Identify which cell holds the provided text, then report its [x, y] central coordinate. 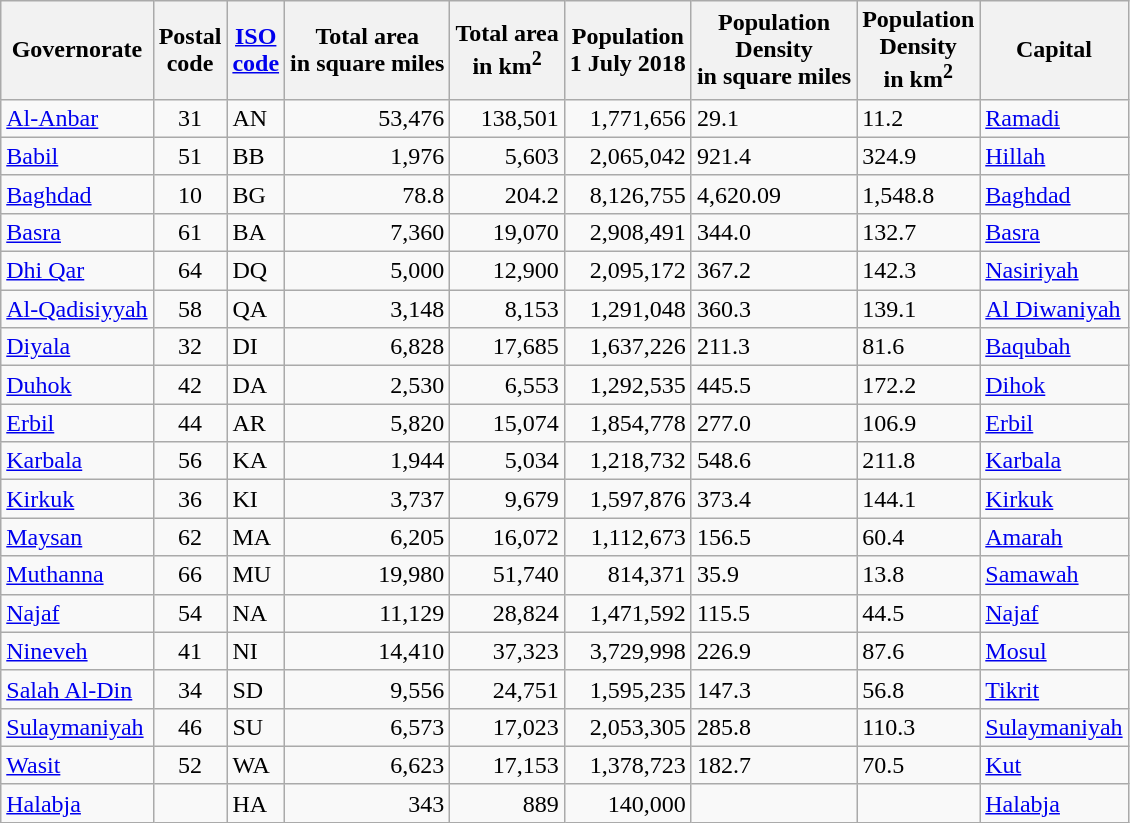
70.5 [918, 765]
Amarah [1054, 537]
Al-Qadisiyyah [77, 309]
889 [507, 803]
32 [190, 347]
Samawah [1054, 575]
1,771,656 [628, 118]
AN [256, 118]
814,371 [628, 575]
AR [256, 423]
5,000 [368, 271]
53,476 [368, 118]
62 [190, 537]
41 [190, 651]
44 [190, 423]
11,129 [368, 613]
343 [368, 803]
BB [256, 156]
6,828 [368, 347]
Wasit [77, 765]
KA [256, 461]
Total area in square miles [368, 50]
3,148 [368, 309]
66 [190, 575]
Population Density in km2 [918, 50]
Population 1 July 2018 [628, 50]
52 [190, 765]
211.8 [918, 461]
5,820 [368, 423]
15,074 [507, 423]
Postalcode [190, 50]
373.4 [774, 499]
34 [190, 689]
13.8 [918, 575]
Babil [77, 156]
58 [190, 309]
115.5 [774, 613]
9,556 [368, 689]
2,065,042 [628, 156]
445.5 [774, 385]
6,623 [368, 765]
Al-Anbar [77, 118]
Hillah [1054, 156]
46 [190, 727]
8,126,755 [628, 194]
56.8 [918, 689]
29.1 [774, 118]
132.7 [918, 232]
81.6 [918, 347]
360.3 [774, 309]
Nasiriyah [1054, 271]
SD [256, 689]
Duhok [77, 385]
Maysan [77, 537]
SU [256, 727]
Population Density in square miles [774, 50]
6,205 [368, 537]
DA [256, 385]
1,854,778 [628, 423]
1,976 [368, 156]
35.9 [774, 575]
56 [190, 461]
Dihok [1054, 385]
5,603 [507, 156]
1,471,592 [628, 613]
4,620.09 [774, 194]
1,637,226 [628, 347]
144.1 [918, 499]
277.0 [774, 423]
1,291,048 [628, 309]
1,218,732 [628, 461]
17,153 [507, 765]
64 [190, 271]
5,034 [507, 461]
147.3 [774, 689]
10 [190, 194]
36 [190, 499]
QA [256, 309]
8,153 [507, 309]
Baqubah [1054, 347]
BG [256, 194]
MU [256, 575]
344.0 [774, 232]
3,729,998 [628, 651]
DQ [256, 271]
1,292,535 [628, 385]
NI [256, 651]
HA [256, 803]
172.2 [918, 385]
14,410 [368, 651]
Governorate [77, 50]
16,072 [507, 537]
285.8 [774, 727]
139.1 [918, 309]
Diyala [77, 347]
7,360 [368, 232]
548.6 [774, 461]
61 [190, 232]
1,595,235 [628, 689]
3,737 [368, 499]
54 [190, 613]
204.2 [507, 194]
2,053,305 [628, 727]
1,944 [368, 461]
367.2 [774, 271]
226.9 [774, 651]
12,900 [507, 271]
182.7 [774, 765]
78.8 [368, 194]
WA [256, 765]
142.3 [918, 271]
6,553 [507, 385]
Total area in km2 [507, 50]
NA [256, 613]
37,323 [507, 651]
921.4 [774, 156]
17,685 [507, 347]
28,824 [507, 613]
44.5 [918, 613]
2,095,172 [628, 271]
1,597,876 [628, 499]
60.4 [918, 537]
2,530 [368, 385]
19,070 [507, 232]
9,679 [507, 499]
87.6 [918, 651]
ISOcode [256, 50]
211.3 [774, 347]
Nineveh [77, 651]
1,112,673 [628, 537]
31 [190, 118]
51,740 [507, 575]
6,573 [368, 727]
324.9 [918, 156]
Mosul [1054, 651]
Kut [1054, 765]
KI [256, 499]
17,023 [507, 727]
Capital [1054, 50]
Salah Al-Din [77, 689]
Ramadi [1054, 118]
DI [256, 347]
140,000 [628, 803]
156.5 [774, 537]
138,501 [507, 118]
Muthanna [77, 575]
1,548.8 [918, 194]
Al Diwaniyah [1054, 309]
11.2 [918, 118]
Dhi Qar [77, 271]
19,980 [368, 575]
24,751 [507, 689]
42 [190, 385]
110.3 [918, 727]
2,908,491 [628, 232]
Tikrit [1054, 689]
51 [190, 156]
106.9 [918, 423]
1,378,723 [628, 765]
BA [256, 232]
MA [256, 537]
